For the text-containing cell, return its midpoint in [x, y] coordinate format. 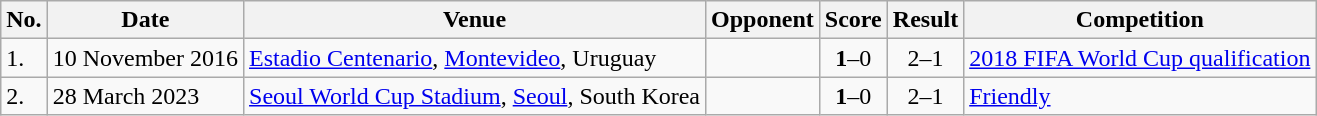
Result [925, 20]
1. [24, 58]
Score [853, 20]
No. [24, 20]
Venue [475, 20]
Estadio Centenario, Montevideo, Uruguay [475, 58]
28 March 2023 [145, 96]
Date [145, 20]
2. [24, 96]
2018 FIFA World Cup qualification [1140, 58]
Opponent [763, 20]
10 November 2016 [145, 58]
Competition [1140, 20]
Friendly [1140, 96]
Seoul World Cup Stadium, Seoul, South Korea [475, 96]
